Extract the (X, Y) coordinate from the center of the cell holding the provided text.  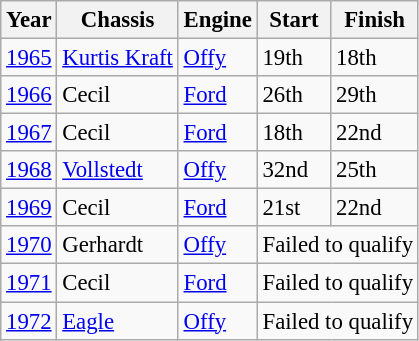
Eagle (118, 321)
32nd (294, 170)
1966 (29, 95)
21st (294, 208)
26th (294, 95)
1971 (29, 283)
Vollstedt (118, 170)
Year (29, 20)
1965 (29, 58)
Gerhardt (118, 245)
Chassis (118, 20)
1967 (29, 133)
Start (294, 20)
1972 (29, 321)
1970 (29, 245)
25th (375, 170)
Finish (375, 20)
1968 (29, 170)
Engine (218, 20)
19th (294, 58)
Kurtis Kraft (118, 58)
29th (375, 95)
1969 (29, 208)
